Search for the cell housing the specified text and yield its (X, Y) center coordinate. 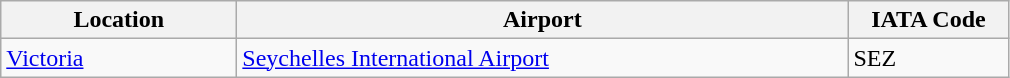
SEZ (928, 58)
Location (119, 20)
IATA Code (928, 20)
Victoria (119, 58)
Seychelles International Airport (542, 58)
Airport (542, 20)
